Pinpoint the cell where the given text exists, returning its (x, y) midpoint coordinate. 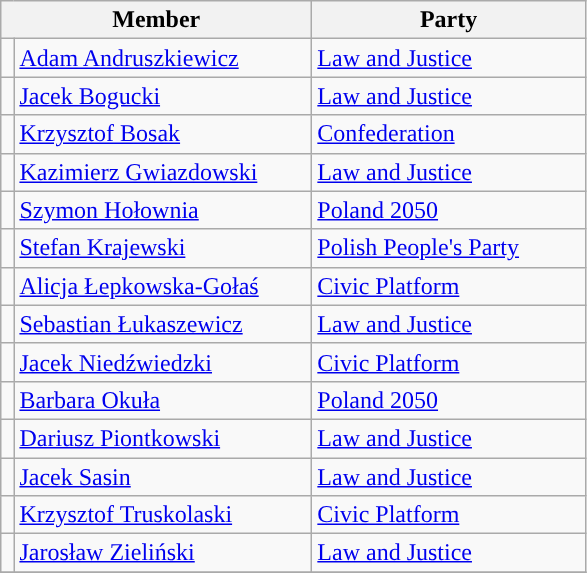
Jacek Bogucki (163, 96)
Krzysztof Bosak (163, 134)
Stefan Krajewski (163, 248)
Jacek Sasin (163, 477)
Krzysztof Truskolaski (163, 515)
Szymon Hołownia (163, 210)
Party (449, 20)
Kazimierz Gwiazdowski (163, 172)
Dariusz Piontkowski (163, 438)
Jacek Niedźwiedzki (163, 362)
Jarosław Zieliński (163, 553)
Member (156, 20)
Barbara Okuła (163, 400)
Sebastian Łukaszewicz (163, 324)
Polish People's Party (449, 248)
Alicja Łepkowska-Gołaś (163, 286)
Confederation (449, 134)
Adam Andruszkiewicz (163, 58)
